Scan for the cell matching the given text and deliver its [X, Y] coordinate at center. 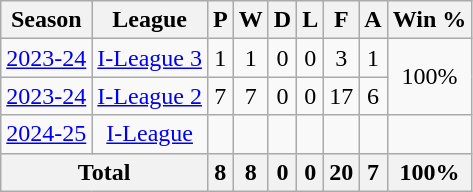
F [342, 20]
L [310, 20]
6 [373, 96]
3 [342, 58]
Season [46, 20]
League [150, 20]
I-League 3 [150, 58]
I-League [150, 134]
Total [104, 172]
Win % [430, 20]
D [282, 20]
17 [342, 96]
W [250, 20]
2024-25 [46, 134]
I-League 2 [150, 96]
P [220, 20]
20 [342, 172]
A [373, 20]
